Find where the given text appears and provide that cell's center as (x, y) coordinate. 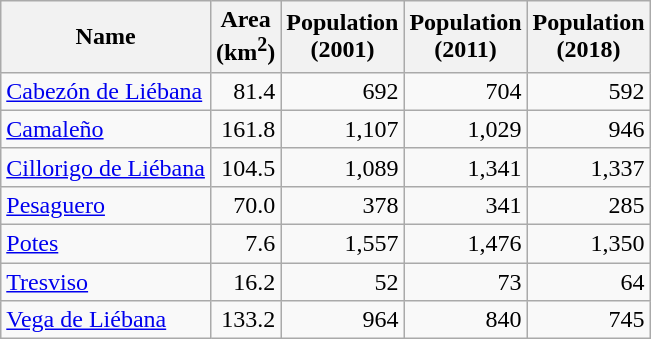
692 (342, 91)
Camaleño (106, 129)
161.8 (245, 129)
378 (342, 205)
104.5 (245, 167)
Tresviso (106, 282)
1,557 (342, 244)
1,476 (466, 244)
946 (588, 129)
704 (466, 91)
Cabezón de Liébana (106, 91)
Vega de Liébana (106, 320)
285 (588, 205)
16.2 (245, 282)
592 (588, 91)
Population(2001) (342, 37)
7.6 (245, 244)
52 (342, 282)
Name (106, 37)
73 (466, 282)
1,107 (342, 129)
70.0 (245, 205)
1,350 (588, 244)
840 (466, 320)
Potes (106, 244)
1,029 (466, 129)
341 (466, 205)
1,337 (588, 167)
Cillorigo de Liébana (106, 167)
1,341 (466, 167)
964 (342, 320)
Pesaguero (106, 205)
745 (588, 320)
64 (588, 282)
133.2 (245, 320)
Population(2011) (466, 37)
Population(2018) (588, 37)
1,089 (342, 167)
Area(km2) (245, 37)
81.4 (245, 91)
